Locate the cell with the specified text and output its [X, Y] center coordinate. 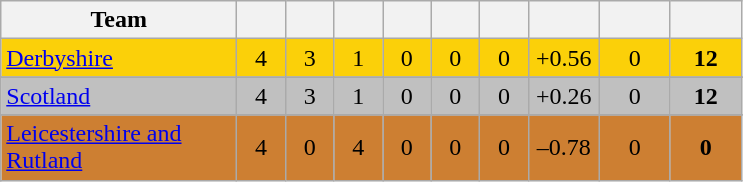
Scotland [119, 96]
+0.56 [564, 58]
–0.78 [564, 148]
Team [119, 20]
Derbyshire [119, 58]
+0.26 [564, 96]
Leicestershire and Rutland [119, 148]
